Pinpoint the cell where the given text exists, returning its [X, Y] midpoint coordinate. 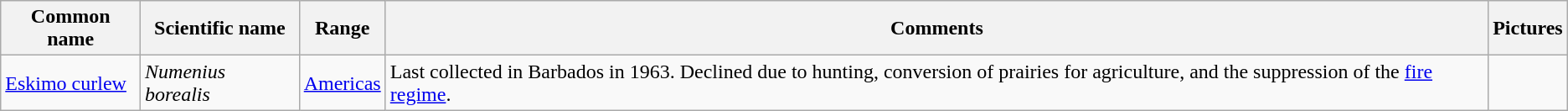
Scientific name [220, 29]
Eskimo curlew [70, 82]
Range [342, 29]
Pictures [1528, 29]
Comments [936, 29]
Last collected in Barbados in 1963. Declined due to hunting, conversion of prairies for agriculture, and the suppression of the fire regime. [936, 82]
Americas [342, 82]
Numenius borealis [220, 82]
Common name [70, 29]
